Provide the [x, y] coordinate of the cell's center where the given text is located.  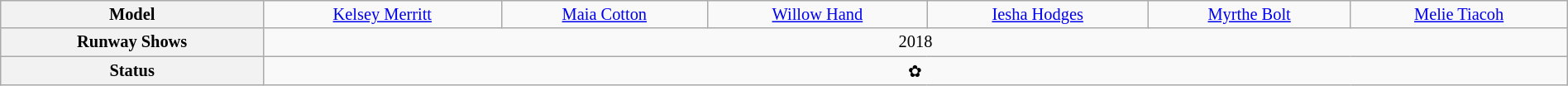
Kelsey Merritt [382, 14]
Model [132, 14]
Runway Shows [132, 42]
✿ [916, 71]
2018 [916, 42]
Maia Cotton [605, 14]
Myrthe Bolt [1249, 14]
Willow Hand [817, 14]
Status [132, 71]
Melie Tiacoh [1459, 14]
Iesha Hodges [1037, 14]
